Capture the cell that displays the provided text and extract its [X, Y] central coordinate. 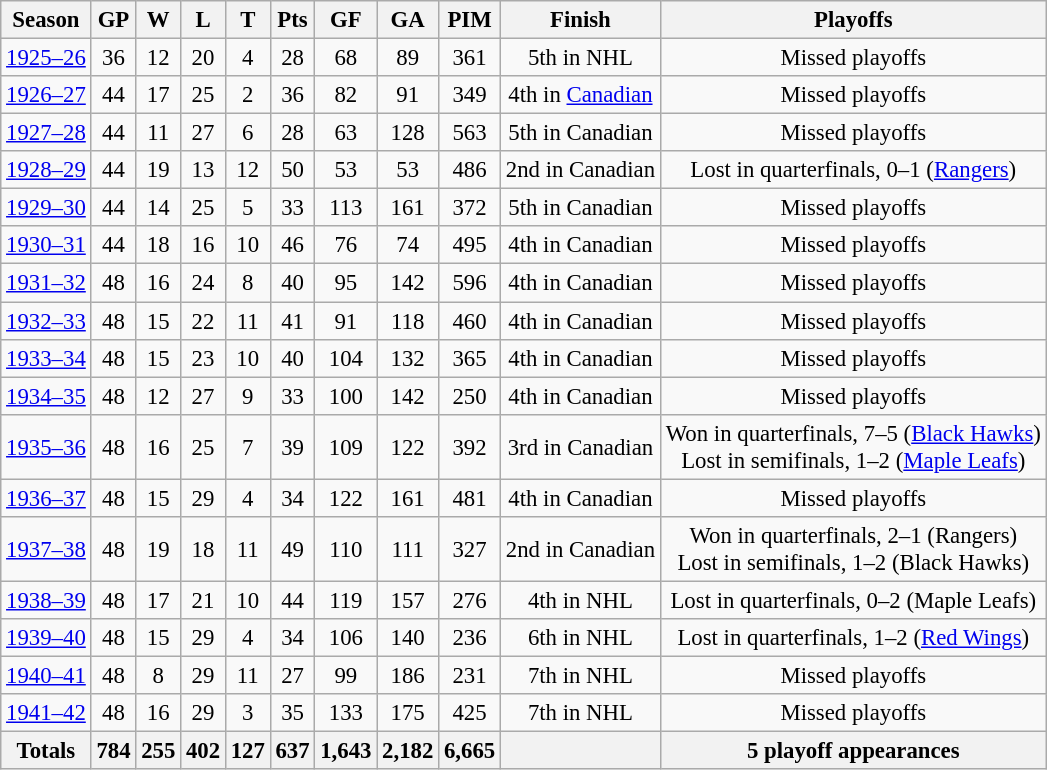
236 [470, 638]
50 [292, 170]
1932–33 [46, 321]
596 [470, 283]
1938–39 [46, 600]
128 [408, 133]
24 [204, 283]
Finish [580, 20]
110 [346, 550]
157 [408, 600]
3rd in Canadian [580, 446]
Pts [292, 20]
Lost in quarterfinals, 0–2 (Maple Leafs) [853, 600]
250 [470, 396]
349 [470, 95]
3 [248, 713]
563 [470, 133]
486 [470, 170]
402 [204, 751]
111 [408, 550]
74 [408, 245]
6th in NHL [580, 638]
327 [470, 550]
14 [158, 208]
1925–26 [46, 58]
109 [346, 446]
495 [470, 245]
Lost in quarterfinals, 1–2 (Red Wings) [853, 638]
1937–38 [46, 550]
76 [346, 245]
5th in NHL [580, 58]
1933–34 [46, 358]
13 [204, 170]
1926–27 [46, 95]
2,182 [408, 751]
20 [204, 58]
GA [408, 20]
5 playoff appearances [853, 751]
133 [346, 713]
460 [470, 321]
784 [114, 751]
481 [470, 498]
1931–32 [46, 283]
T [248, 20]
372 [470, 208]
1930–31 [46, 245]
Won in quarterfinals, 7–5 (Black Hawks)Lost in semifinals, 1–2 (Maple Leafs) [853, 446]
119 [346, 600]
1927–28 [46, 133]
GF [346, 20]
1940–41 [46, 675]
5 [248, 208]
1941–42 [46, 713]
255 [158, 751]
68 [346, 58]
1928–29 [46, 170]
100 [346, 396]
2 [248, 95]
Lost in quarterfinals, 0–1 (Rangers) [853, 170]
41 [292, 321]
PIM [470, 20]
361 [470, 58]
GP [114, 20]
392 [470, 446]
1935–36 [46, 446]
35 [292, 713]
104 [346, 358]
175 [408, 713]
1929–30 [46, 208]
186 [408, 675]
Season [46, 20]
39 [292, 446]
127 [248, 751]
63 [346, 133]
Totals [46, 751]
6 [248, 133]
1939–40 [46, 638]
95 [346, 283]
49 [292, 550]
132 [408, 358]
Playoffs [853, 20]
118 [408, 321]
425 [470, 713]
23 [204, 358]
46 [292, 245]
82 [346, 95]
22 [204, 321]
9 [248, 396]
4th in NHL [580, 600]
365 [470, 358]
140 [408, 638]
6,665 [470, 751]
7 [248, 446]
113 [346, 208]
L [204, 20]
231 [470, 675]
Won in quarterfinals, 2–1 (Rangers)Lost in semifinals, 1–2 (Black Hawks) [853, 550]
99 [346, 675]
106 [346, 638]
276 [470, 600]
1934–35 [46, 396]
637 [292, 751]
1,643 [346, 751]
21 [204, 600]
89 [408, 58]
W [158, 20]
1936–37 [46, 498]
